Locate the cell with the specified text and output its [X, Y] center coordinate. 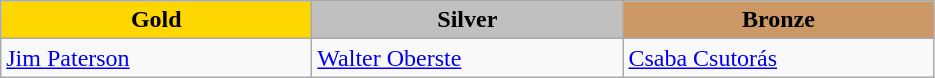
Bronze [778, 20]
Gold [156, 20]
Jim Paterson [156, 58]
Walter Oberste [468, 58]
Csaba Csutorás [778, 58]
Silver [468, 20]
